Return (x, y) of the center of cell containing provided text 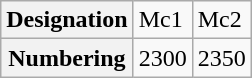
2350 (222, 58)
Mc1 (162, 20)
2300 (162, 58)
Designation (67, 20)
Mc2 (222, 20)
Numbering (67, 58)
